Extract the [X, Y] coordinate from the center of the cell holding the provided text.  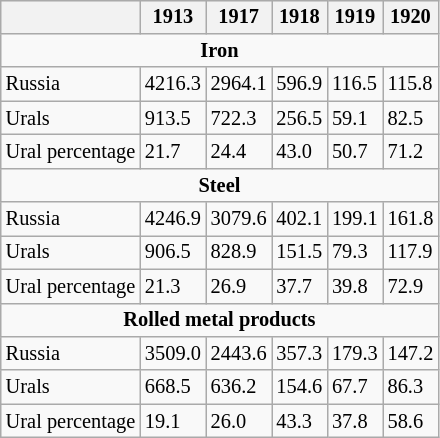
4216.3 [173, 84]
72.9 [411, 286]
117.9 [411, 253]
596.9 [300, 84]
722.3 [239, 118]
58.6 [411, 421]
50.7 [355, 152]
357.3 [300, 354]
37.8 [355, 421]
1918 [300, 17]
154.6 [300, 387]
116.5 [355, 84]
Rolled metal products [220, 320]
3079.6 [239, 219]
4246.9 [173, 219]
828.9 [239, 253]
26.0 [239, 421]
67.7 [355, 387]
161.8 [411, 219]
21.7 [173, 152]
402.1 [300, 219]
86.3 [411, 387]
1913 [173, 17]
26.9 [239, 286]
43.3 [300, 421]
71.2 [411, 152]
906.5 [173, 253]
37.7 [300, 286]
2964.1 [239, 84]
199.1 [355, 219]
82.5 [411, 118]
668.5 [173, 387]
1920 [411, 17]
59.1 [355, 118]
636.2 [239, 387]
913.5 [173, 118]
39.8 [355, 286]
Iron [220, 51]
1919 [355, 17]
2443.6 [239, 354]
179.3 [355, 354]
21.3 [173, 286]
3509.0 [173, 354]
19.1 [173, 421]
Steel [220, 185]
256.5 [300, 118]
43.0 [300, 152]
151.5 [300, 253]
147.2 [411, 354]
115.8 [411, 84]
24.4 [239, 152]
79.3 [355, 253]
1917 [239, 17]
